Return the [X, Y] coordinate for the center point of the cell that contains the specified text.  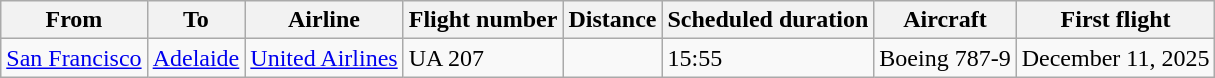
Airline [324, 20]
From [74, 20]
Adelaide [196, 58]
UA 207 [483, 58]
15:55 [768, 58]
To [196, 20]
Scheduled duration [768, 20]
Distance [612, 20]
Boeing 787-9 [945, 58]
First flight [1116, 20]
San Francisco [74, 58]
December 11, 2025 [1116, 58]
United Airlines [324, 58]
Flight number [483, 20]
Aircraft [945, 20]
